Pinpoint the cell where the given text exists, returning its [X, Y] midpoint coordinate. 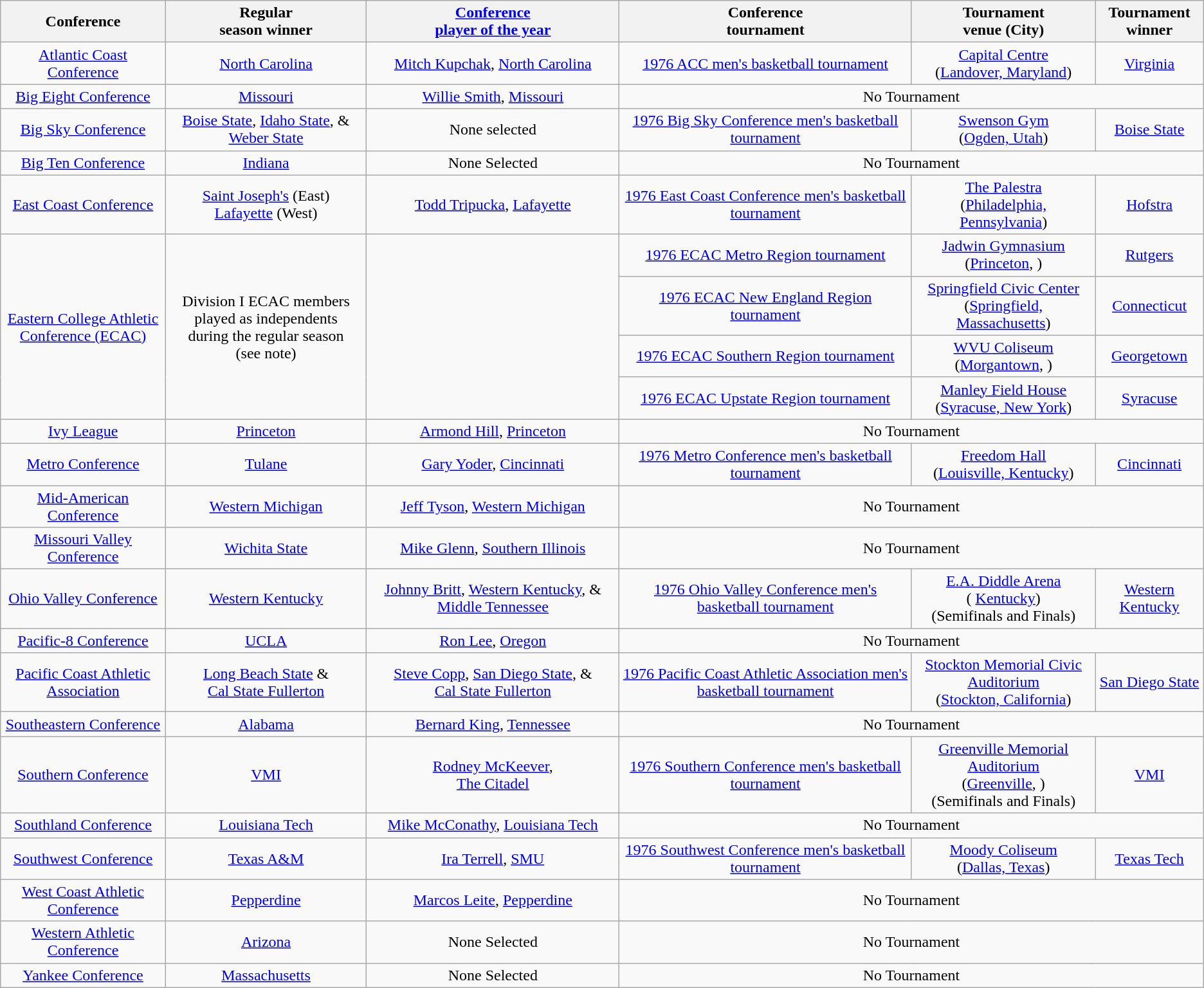
1976 ECAC Metro Region tournament [765, 255]
Capital Centre(Landover, Maryland) [1003, 63]
Missouri [266, 96]
Southland Conference [83, 825]
Indiana [266, 163]
Springfield Civic Center(Springfield, Massachusetts) [1003, 306]
Willie Smith, Missouri [493, 96]
Yankee Conference [83, 975]
Rodney McKeever,The Citadel [493, 774]
Jadwin Gymnasium(Princeton, ) [1003, 255]
Conference player of the year [493, 22]
Conference tournament [765, 22]
Manley Field House(Syracuse, New York) [1003, 398]
Ira Terrell, SMU [493, 858]
Tournament venue (City) [1003, 22]
1976 ACC men's basketball tournament [765, 63]
Ivy League [83, 431]
Freedom Hall(Louisville, Kentucky) [1003, 464]
Texas Tech [1149, 858]
Massachusetts [266, 975]
Marcos Leite, Pepperdine [493, 901]
East Coast Conference [83, 205]
Cincinnati [1149, 464]
Pepperdine [266, 901]
Johnny Britt, Western Kentucky, & Middle Tennessee [493, 599]
Southeastern Conference [83, 724]
1976 Ohio Valley Conference men's basketball tournament [765, 599]
Ohio Valley Conference [83, 599]
Big Sky Conference [83, 130]
Arizona [266, 942]
Missouri Valley Conference [83, 548]
Georgetown [1149, 356]
1976 Southwest Conference men's basketball tournament [765, 858]
Tournament winner [1149, 22]
Gary Yoder, Cincinnati [493, 464]
1976 Big Sky Conference men's basketball tournament [765, 130]
Tulane [266, 464]
Moody Coliseum(Dallas, Texas) [1003, 858]
1976 East Coast Conference men's basketball tournament [765, 205]
Louisiana Tech [266, 825]
San Diego State [1149, 682]
Regular season winner [266, 22]
1976 Metro Conference men's basketball tournament [765, 464]
Jeff Tyson, Western Michigan [493, 506]
The Palestra(Philadelphia, Pennsylvania) [1003, 205]
Southern Conference [83, 774]
Todd Tripucka, Lafayette [493, 205]
None selected [493, 130]
Metro Conference [83, 464]
Eastern College AthleticConference (ECAC) [83, 327]
1976 ECAC Southern Region tournament [765, 356]
Conference [83, 22]
Rutgers [1149, 255]
Mid-American Conference [83, 506]
Bernard King, Tennessee [493, 724]
Boise State, Idaho State, & Weber State [266, 130]
Western Athletic Conference [83, 942]
WVU Coliseum(Morgantown, ) [1003, 356]
Mike Glenn, Southern Illinois [493, 548]
Pacific Coast Athletic Association [83, 682]
Boise State [1149, 130]
Atlantic Coast Conference [83, 63]
Division I ECAC membersplayed as independentsduring the regular season(see note) [266, 327]
Hofstra [1149, 205]
E.A. Diddle Arena( Kentucky)(Semifinals and Finals) [1003, 599]
Connecticut [1149, 306]
Virginia [1149, 63]
Steve Copp, San Diego State, & Cal State Fullerton [493, 682]
Wichita State [266, 548]
Greenville Memorial Auditorium(Greenville, )(Semifinals and Finals) [1003, 774]
Syracuse [1149, 398]
Big Eight Conference [83, 96]
Pacific-8 Conference [83, 641]
Armond Hill, Princeton [493, 431]
1976 Pacific Coast Athletic Association men's basketball tournament [765, 682]
Saint Joseph's (East)Lafayette (West) [266, 205]
1976 ECAC Upstate Region tournament [765, 398]
Western Michigan [266, 506]
1976 ECAC New England Region tournament [765, 306]
Southwest Conference [83, 858]
UCLA [266, 641]
1976 Southern Conference men's basketball tournament [765, 774]
Mitch Kupchak, North Carolina [493, 63]
North Carolina [266, 63]
Mike McConathy, Louisiana Tech [493, 825]
West Coast Athletic Conference [83, 901]
Alabama [266, 724]
Ron Lee, Oregon [493, 641]
Swenson Gym(Ogden, Utah) [1003, 130]
Big Ten Conference [83, 163]
Stockton Memorial Civic Auditorium(Stockton, California) [1003, 682]
Princeton [266, 431]
Long Beach State & Cal State Fullerton [266, 682]
Texas A&M [266, 858]
